Return the (X, Y) coordinate for the center point of the cell that contains the specified text.  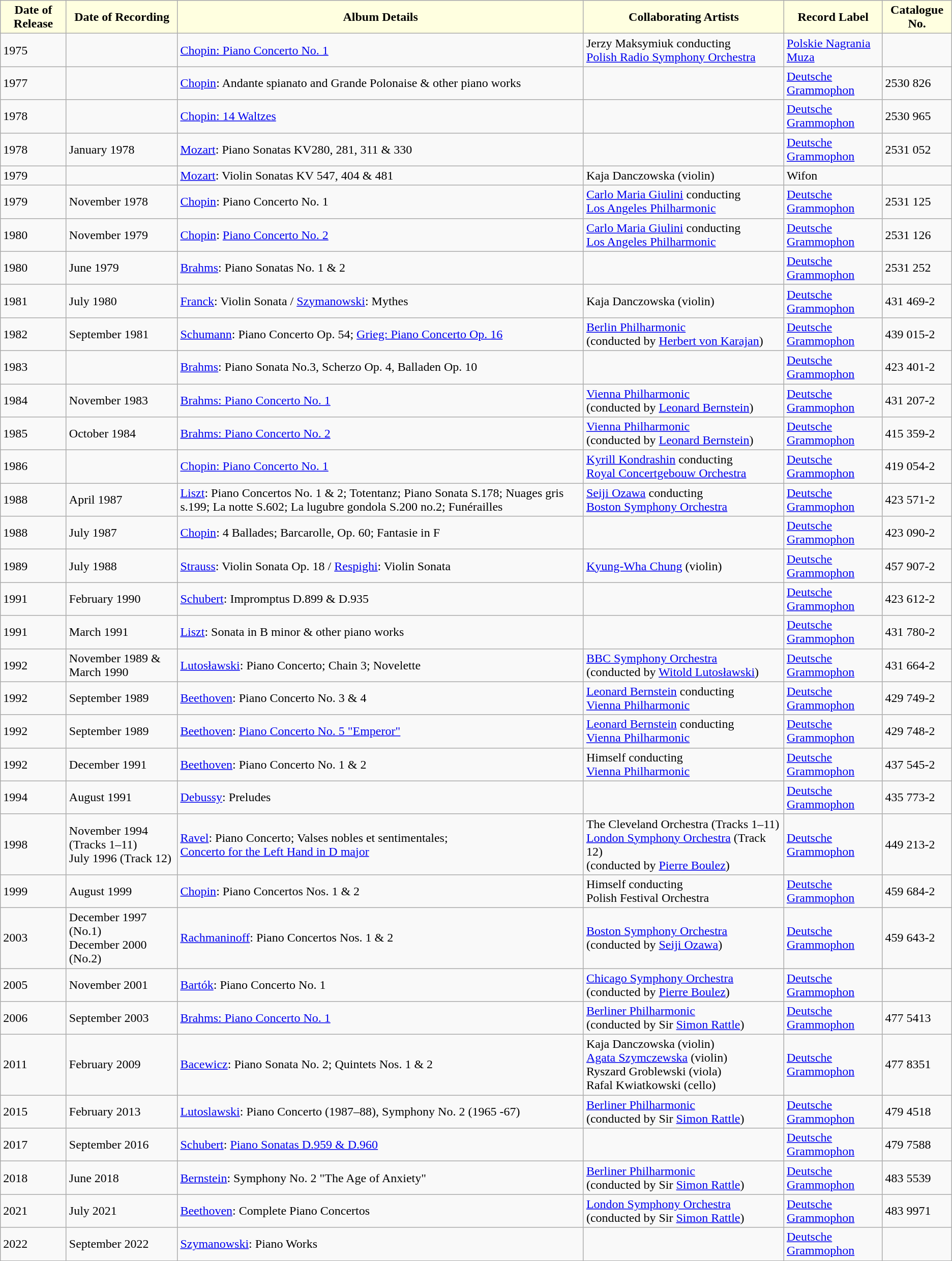
Date of Release (34, 17)
July 1980 (122, 301)
Brahms: Piano Sonatas No. 1 & 2 (380, 268)
2003 (34, 938)
Chopin: 4 Ballades; Barcarolle, Op. 60; Fantasie in F (380, 533)
2017 (34, 1145)
September 2022 (122, 1244)
Mozart: Piano Sonatas KV280, 281, 311 & 330 (380, 150)
Lutosławski: Piano Concerto; Chain 3; Novelette (380, 665)
July 1987 (122, 533)
Catalogue No. (917, 17)
September 2016 (122, 1145)
423 571-2 (917, 500)
June 1979 (122, 268)
November 1978 (122, 201)
Bacewicz: Piano Sonata No. 2; Quintets Nos. 1 & 2 (380, 1065)
2005 (34, 985)
Chopin: Piano Concerto No. 2 (380, 235)
March 1991 (122, 632)
Beethoven: Piano Concerto No. 1 & 2 (380, 764)
September 1981 (122, 334)
Beethoven: Piano Concerto No. 5 "Emperor" (380, 731)
431 780-2 (917, 632)
Polskie Nagrania Muza (833, 50)
November 1989 & March 1990 (122, 665)
2011 (34, 1065)
423 090-2 (917, 533)
July 1988 (122, 566)
2531 252 (917, 268)
429 748-2 (917, 731)
1983 (34, 367)
Debussy: Preludes (380, 798)
419 054-2 (917, 467)
February 1990 (122, 599)
Franck: Violin Sonata / Szymanowski: Mythes (380, 301)
Strauss: Violin Sonata Op. 18 / Respighi: Violin Sonata (380, 566)
459 684-2 (917, 891)
Seiji Ozawa conducting Boston Symphony Orchestra (683, 500)
415 359-2 (917, 433)
Liszt: Piano Concertos No. 1 & 2; Totentanz; Piano Sonata S.178; Nuages gris s.199; La notte S.602; La lugubre gondola S.200 no.2; Funérailles (380, 500)
431 664-2 (917, 665)
November 1983 (122, 400)
1998 (34, 844)
Kyung-Wha Chung (violin) (683, 566)
Rachmaninoff: Piano Concertos Nos. 1 & 2 (380, 938)
2531 125 (917, 201)
2530 826 (917, 83)
1994 (34, 798)
Brahms: Piano Concerto No. 2 (380, 433)
February 2013 (122, 1112)
August 1991 (122, 798)
November 1994 (Tracks 1–11)July 1996 (Track 12) (122, 844)
Jerzy Maksymiuk conductingPolish Radio Symphony Orchestra (683, 50)
Chopin: 14 Waltzes (380, 116)
2006 (34, 1018)
2531 052 (917, 150)
1985 (34, 433)
Beethoven: Complete Piano Concertos (380, 1211)
The Cleveland Orchestra (Tracks 1–11) London Symphony Orchestra (Track 12) (conducted by Pierre Boulez) (683, 844)
Lutoslawski: Piano Concerto (1987–88), Symphony No. 2 (1965 -67) (380, 1112)
429 749-2 (917, 698)
December 1997 (No.1)December 2000 (No.2) (122, 938)
Chopin: Piano Concertos Nos. 1 & 2 (380, 891)
Chicago Symphony Orchestra(conducted by Pierre Boulez) (683, 985)
435 773-2 (917, 798)
July 2021 (122, 1211)
2022 (34, 1244)
Schubert: Piano Sonatas D.959 & D.960 (380, 1145)
June 2018 (122, 1178)
477 8351 (917, 1065)
1984 (34, 400)
459 643-2 (917, 938)
483 9971 (917, 1211)
449 213-2 (917, 844)
Schumann: Piano Concerto Op. 54; Grieg: Piano Concerto Op. 16 (380, 334)
479 4518 (917, 1112)
Boston Symphony Orchestra (conducted by Seiji Ozawa) (683, 938)
431 469-2 (917, 301)
Mozart: Violin Sonatas KV 547, 404 & 481 (380, 175)
Date of Recording (122, 17)
431 207-2 (917, 400)
1989 (34, 566)
January 1978 (122, 150)
November 1979 (122, 235)
2015 (34, 1112)
Szymanowski: Piano Works (380, 1244)
April 1987 (122, 500)
Record Label (833, 17)
Wifon (833, 175)
Himself conducting Vienna Philharmonic (683, 764)
November 2001 (122, 985)
439 015-2 (917, 334)
1982 (34, 334)
477 5413 (917, 1018)
London Symphony Orchestra (conducted by Sir Simon Rattle) (683, 1211)
Album Details (380, 17)
Chopin: Andante spianato and Grande Polonaise & other piano works (380, 83)
Himself conducting Polish Festival Orchestra (683, 891)
2531 126 (917, 235)
479 7588 (917, 1145)
2530 965 (917, 116)
August 1999 (122, 891)
October 1984 (122, 433)
1986 (34, 467)
1981 (34, 301)
February 2009 (122, 1065)
1977 (34, 83)
437 545-2 (917, 764)
Ravel: Piano Concerto; Valses nobles et sentimentales; Concerto for the Left Hand in D major (380, 844)
Kaja Danczowska (violin)Agata Szymczewska (violin)Ryszard Groblewski (viola) Rafal Kwiatkowski (cello) (683, 1065)
December 1991 (122, 764)
Schubert: Impromptus D.899 & D.935 (380, 599)
Liszt: Sonata in B minor & other piano works (380, 632)
Kyrill Kondrashin conducting Royal Concertgebouw Orchestra (683, 467)
483 5539 (917, 1178)
Berlin Philharmonic (conducted by Herbert von Karajan) (683, 334)
Bartók: Piano Concerto No. 1 (380, 985)
Brahms: Piano Sonata No.3, Scherzo Op. 4, Balladen Op. 10 (380, 367)
1975 (34, 50)
1999 (34, 891)
Bernstein: Symphony No. 2 "The Age of Anxiety" (380, 1178)
Collaborating Artists (683, 17)
423 612-2 (917, 599)
457 907-2 (917, 566)
Beethoven: Piano Concerto No. 3 & 4 (380, 698)
2021 (34, 1211)
423 401-2 (917, 367)
2018 (34, 1178)
September 2003 (122, 1018)
BBC Symphony Orchestra(conducted by Witold Lutosławski) (683, 665)
